Detect which cell encompasses the target text, then output its (X, Y) center coordinate. 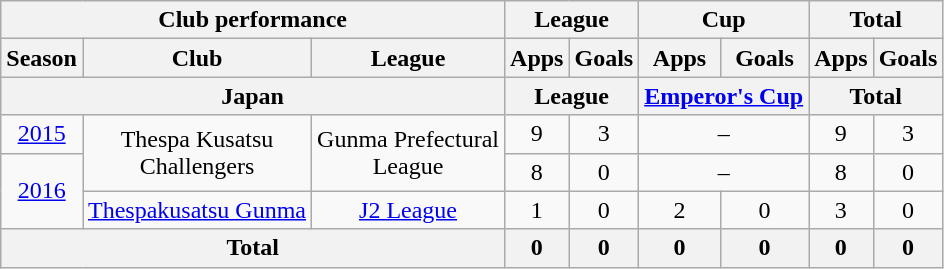
Gunma PrefecturalLeague (408, 153)
Thespakusatsu Gunma (196, 210)
Japan (253, 96)
Season (42, 58)
Cup (724, 20)
2 (680, 210)
2016 (42, 191)
Club performance (253, 20)
Thespa KusatsuChallengers (196, 153)
Club (196, 58)
J2 League (408, 210)
1 (537, 210)
Emperor's Cup (724, 96)
2015 (42, 134)
